Scan for the cell matching the given text and deliver its [X, Y] coordinate at center. 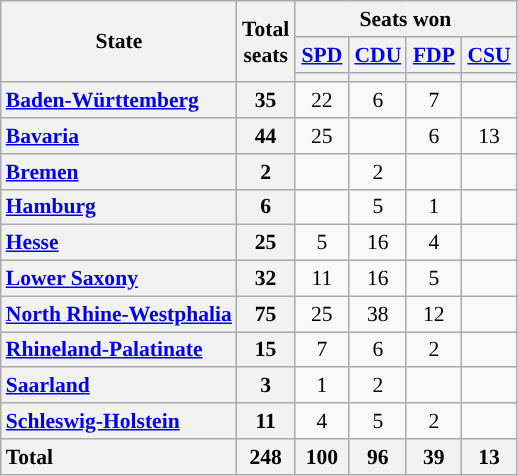
248 [266, 457]
15 [266, 350]
39 [434, 457]
North Rhine-Westphalia [119, 314]
Schleswig-Holstein [119, 421]
Hamburg [119, 207]
3 [266, 386]
96 [378, 457]
Saarland [119, 386]
CDU [378, 55]
Totalseats [266, 42]
Baden-Württemberg [119, 101]
38 [378, 314]
Bremen [119, 172]
State [119, 42]
44 [266, 136]
Seats won [405, 19]
Bavaria [119, 136]
Lower Saxony [119, 279]
FDP [434, 55]
Hesse [119, 243]
SPD [322, 55]
32 [266, 279]
100 [322, 457]
22 [322, 101]
12 [434, 314]
35 [266, 101]
CSU [488, 55]
Total [119, 457]
Rhineland-Palatinate [119, 350]
75 [266, 314]
